Return [x, y] of the center of cell containing provided text 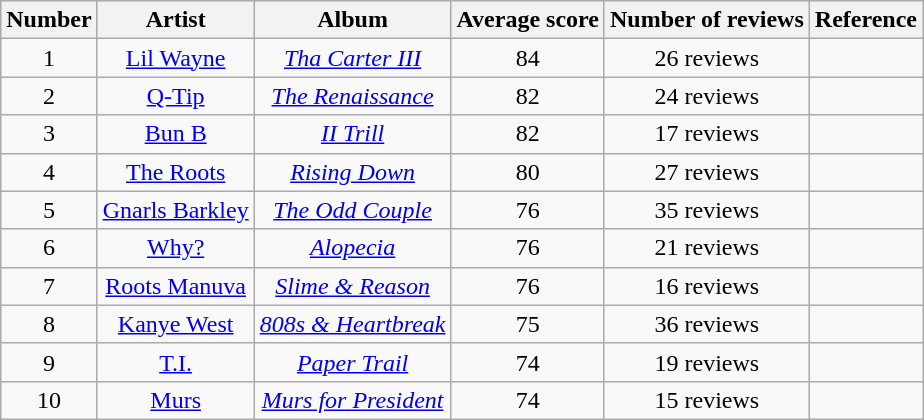
Roots Manuva [176, 286]
4 [49, 172]
6 [49, 248]
75 [528, 324]
808s & Heartbreak [352, 324]
1 [49, 58]
Murs [176, 400]
Artist [176, 20]
27 reviews [706, 172]
10 [49, 400]
Tha Carter III [352, 58]
36 reviews [706, 324]
Number of reviews [706, 20]
15 reviews [706, 400]
T.I. [176, 362]
Average score [528, 20]
Alopecia [352, 248]
Album [352, 20]
Slime & Reason [352, 286]
26 reviews [706, 58]
3 [49, 134]
24 reviews [706, 96]
Gnarls Barkley [176, 210]
The Odd Couple [352, 210]
2 [49, 96]
II Trill [352, 134]
7 [49, 286]
The Roots [176, 172]
Rising Down [352, 172]
Lil Wayne [176, 58]
Why? [176, 248]
80 [528, 172]
16 reviews [706, 286]
9 [49, 362]
The Renaissance [352, 96]
Paper Trail [352, 362]
84 [528, 58]
Kanye West [176, 324]
8 [49, 324]
Reference [866, 20]
21 reviews [706, 248]
5 [49, 210]
35 reviews [706, 210]
Q-Tip [176, 96]
19 reviews [706, 362]
Murs for President [352, 400]
17 reviews [706, 134]
Bun B [176, 134]
Number [49, 20]
